Determine the [X, Y] coordinate at the center of the cell enclosing the given text.  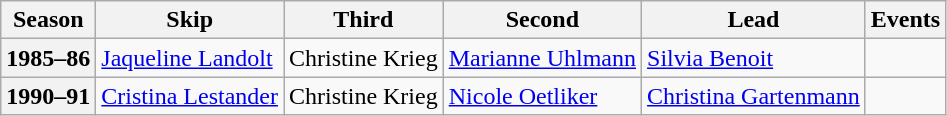
Cristina Lestander [190, 96]
Christina Gartenmann [754, 96]
1985–86 [48, 58]
Marianne Uhlmann [542, 58]
Events [905, 20]
Jaqueline Landolt [190, 58]
Season [48, 20]
Skip [190, 20]
Lead [754, 20]
Nicole Oetliker [542, 96]
Third [364, 20]
Second [542, 20]
Silvia Benoit [754, 58]
1990–91 [48, 96]
